Locate the cell with the specified text and output its (x, y) center coordinate. 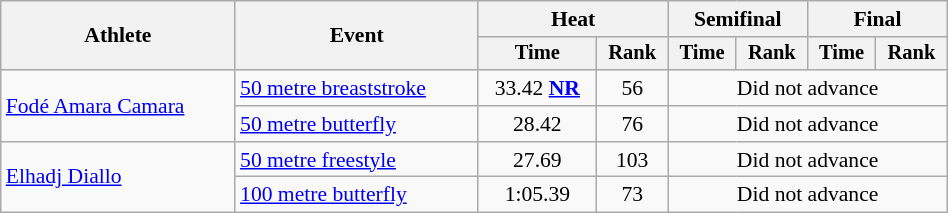
50 metre butterfly (356, 124)
100 metre butterfly (356, 195)
56 (632, 88)
Heat (573, 19)
103 (632, 160)
Event (356, 36)
Elhadj Diallo (118, 178)
76 (632, 124)
Semifinal (738, 19)
27.69 (537, 160)
Athlete (118, 36)
28.42 (537, 124)
73 (632, 195)
33.42 NR (537, 88)
50 metre breaststroke (356, 88)
Fodé Amara Camara (118, 106)
1:05.39 (537, 195)
50 metre freestyle (356, 160)
Final (878, 19)
